Determine the (X, Y) coordinate at the center of the cell enclosing the given text.  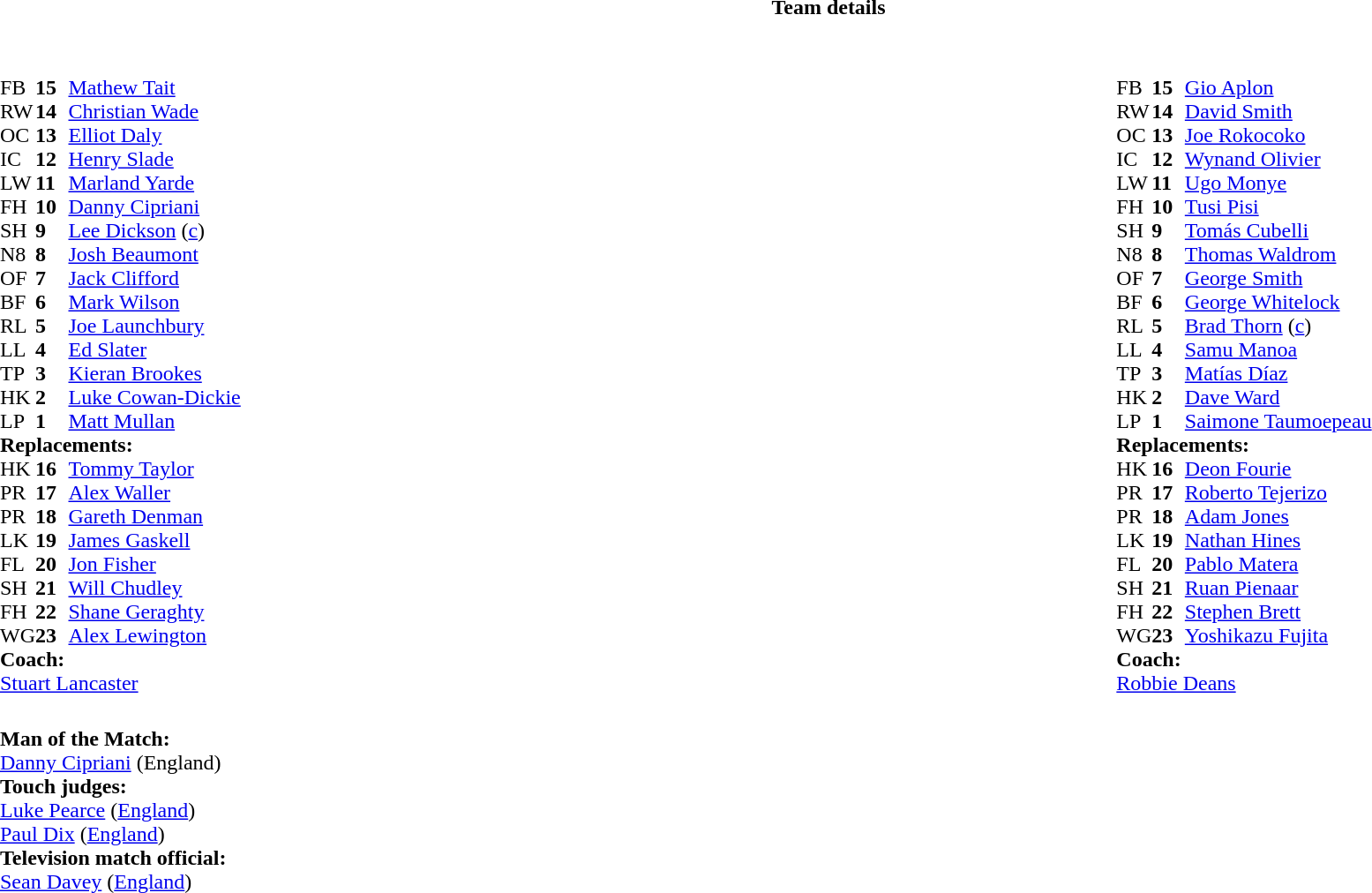
Gio Aplon (1278, 88)
Adam Jones (1278, 517)
Wynand Olivier (1278, 159)
Shane Geraghty (154, 612)
Luke Cowan-Dickie (154, 397)
Dave Ward (1278, 397)
Robbie Deans (1244, 683)
Will Chudley (154, 588)
George Whitelock (1278, 302)
Ed Slater (154, 349)
Christian Wade (154, 111)
Brad Thorn (c) (1278, 326)
Tomás Cubelli (1278, 231)
Stephen Brett (1278, 612)
Alex Waller (154, 492)
Lee Dickson (c) (154, 231)
Josh Beaumont (154, 254)
Mathew Tait (154, 88)
Marland Yarde (154, 184)
Nathan Hines (1278, 540)
James Gaskell (154, 540)
Mark Wilson (154, 302)
Elliot Daly (154, 136)
Ugo Monye (1278, 184)
Kieran Brookes (154, 374)
Tommy Taylor (154, 469)
Stuart Lancaster (120, 683)
George Smith (1278, 279)
Saimone Taumoepeau (1278, 422)
Pablo Matera (1278, 565)
Yoshikazu Fujita (1278, 635)
Matt Mullan (154, 422)
Thomas Waldrom (1278, 254)
Deon Fourie (1278, 469)
Joe Rokocoko (1278, 136)
Gareth Denman (154, 517)
Tusi Pisi (1278, 206)
Ruan Pienaar (1278, 588)
Henry Slade (154, 159)
Jack Clifford (154, 279)
David Smith (1278, 111)
Danny Cipriani (154, 206)
Roberto Tejerizo (1278, 492)
Matías Díaz (1278, 374)
Joe Launchbury (154, 326)
Samu Manoa (1278, 349)
Jon Fisher (154, 565)
Alex Lewington (154, 635)
